From the cell containing the given text, extract its center point as [X, Y] coordinate. 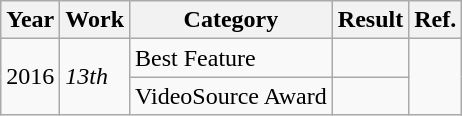
Result [370, 20]
13th [95, 77]
Work [95, 20]
Year [30, 20]
Ref. [436, 20]
2016 [30, 77]
Category [232, 20]
Best Feature [232, 58]
VideoSource Award [232, 96]
